Identify which cell holds the provided text, then report its [x, y] central coordinate. 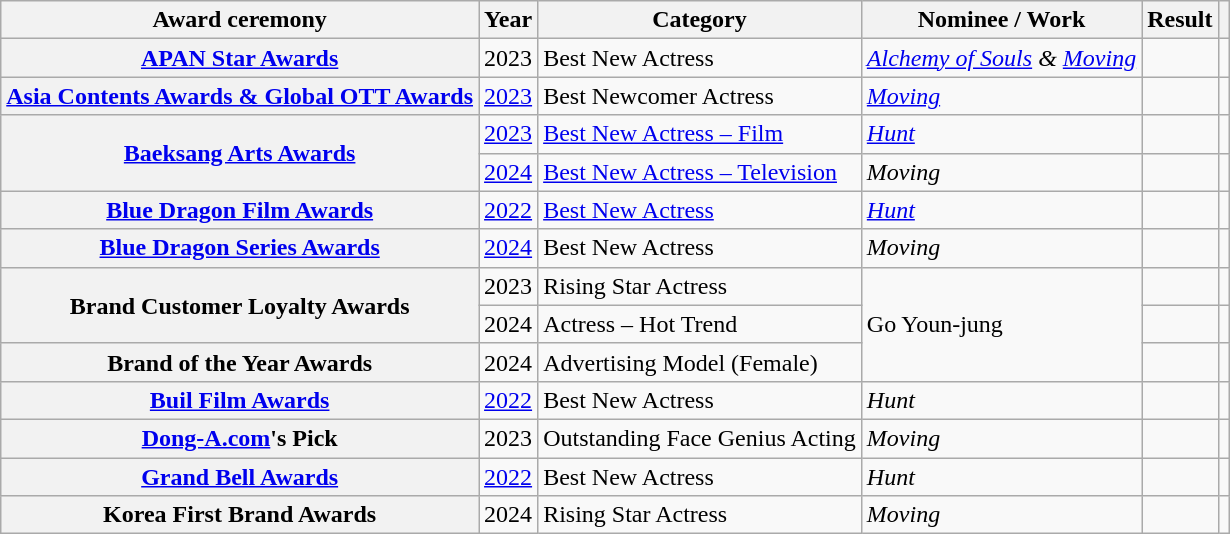
Year [508, 20]
Brand of the Year Awards [240, 362]
Advertising Model (Female) [700, 362]
Category [700, 20]
Outstanding Face Genius Acting [700, 438]
Best New Actress – Television [700, 172]
Korea First Brand Awards [240, 515]
Alchemy of Souls & Moving [1001, 58]
Buil Film Awards [240, 400]
Go Youn-jung [1001, 324]
Grand Bell Awards [240, 477]
Actress – Hot Trend [700, 324]
Dong-A.com's Pick [240, 438]
Best Newcomer Actress [700, 96]
Award ceremony [240, 20]
Best New Actress – Film [700, 134]
Result [1180, 20]
Asia Contents Awards & Global OTT Awards [240, 96]
Blue Dragon Series Awards [240, 248]
APAN Star Awards [240, 58]
Baeksang Arts Awards [240, 153]
Brand Customer Loyalty Awards [240, 305]
Nominee / Work [1001, 20]
Blue Dragon Film Awards [240, 210]
